For the text-containing cell, return its midpoint in [X, Y] coordinate format. 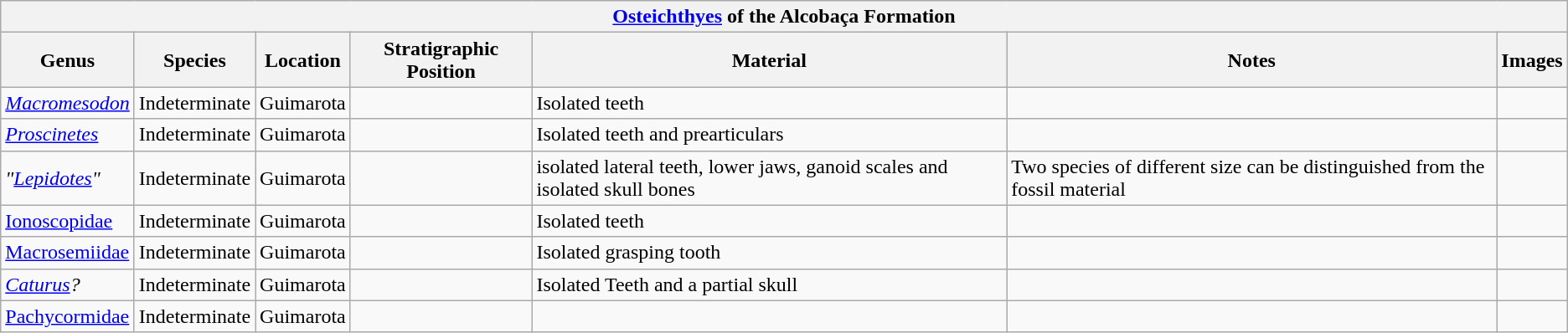
Caturus? [67, 284]
Location [303, 60]
Species [194, 60]
Pachycormidae [67, 316]
Isolated Teeth and a partial skull [769, 284]
Osteichthyes of the Alcobaça Formation [784, 17]
Genus [67, 60]
Proscinetes [67, 135]
isolated lateral teeth, lower jaws, ganoid scales and isolated skull bones [769, 177]
Isolated grasping tooth [769, 253]
Notes [1251, 60]
Macromesodon [67, 103]
Ionoscopidae [67, 221]
Material [769, 60]
Stratigraphic Position [441, 60]
"Lepidotes" [67, 177]
Two species of different size can be distinguished from the fossil material [1251, 177]
Images [1532, 60]
Isolated teeth and prearticulars [769, 135]
Macrosemiidae [67, 253]
